From the cell containing the given text, extract its center point as [X, Y] coordinate. 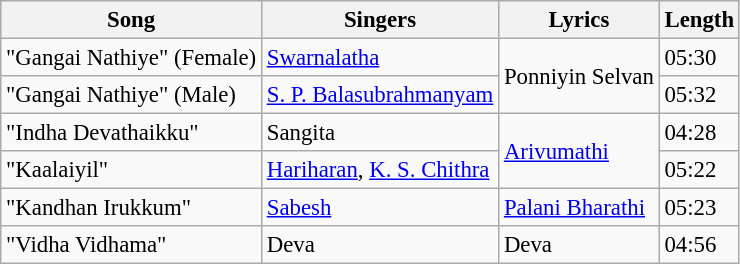
Song [132, 20]
04:28 [699, 133]
04:56 [699, 245]
05:23 [699, 208]
05:32 [699, 95]
Palani Bharathi [580, 208]
Singers [380, 20]
Swarnalatha [380, 58]
"Kandhan Irukkum" [132, 208]
Sabesh [380, 208]
"Gangai Nathiye" (Female) [132, 58]
Length [699, 20]
Hariharan, K. S. Chithra [380, 170]
Sangita [380, 133]
"Gangai Nathiye" (Male) [132, 95]
05:22 [699, 170]
"Kaalaiyil" [132, 170]
"Indha Devathaikku" [132, 133]
Ponniyin Selvan [580, 76]
S. P. Balasubrahmanyam [380, 95]
Arivumathi [580, 152]
"Vidha Vidhama" [132, 245]
Lyrics [580, 20]
05:30 [699, 58]
